Return the [x, y] coordinate for the center point of the cell that contains the specified text.  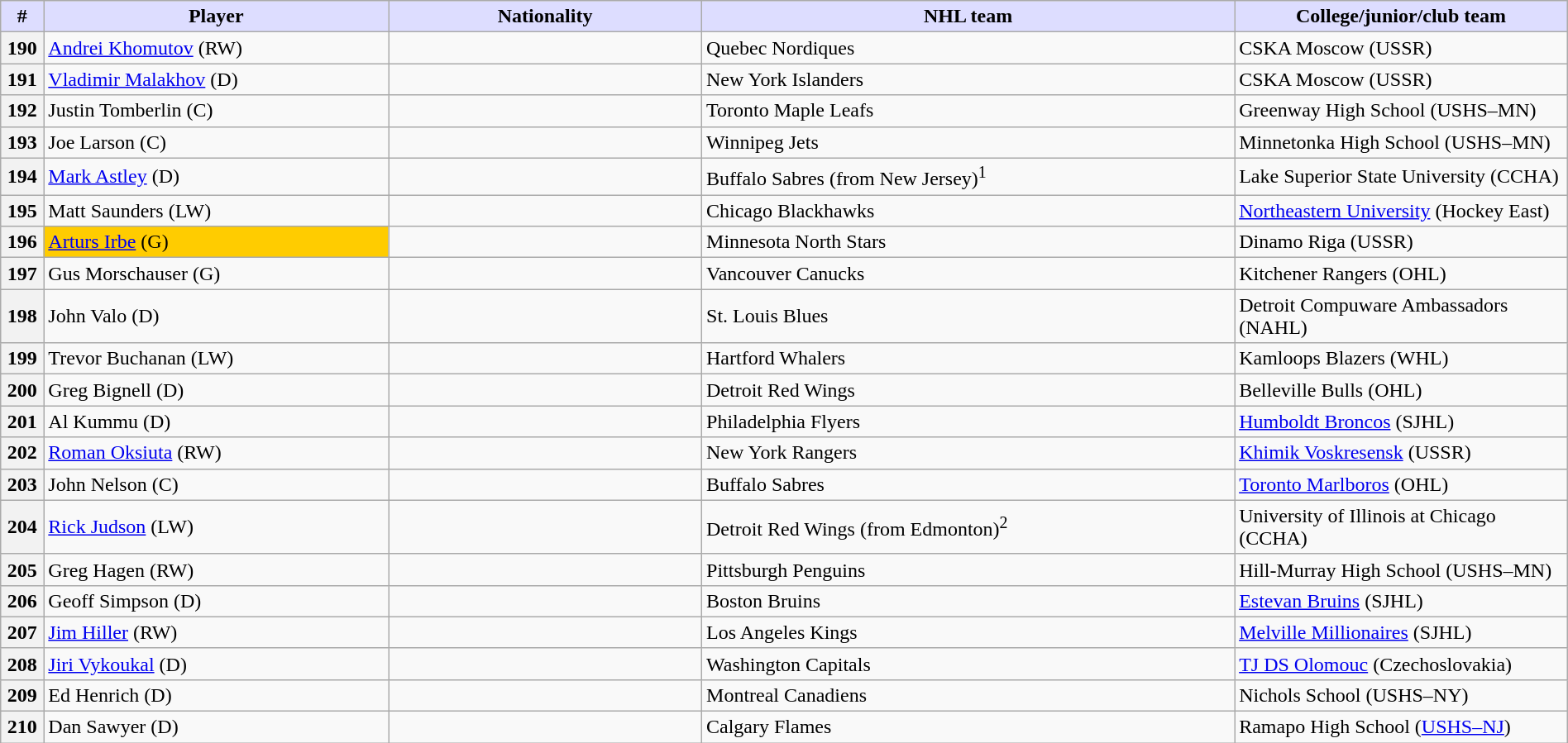
Buffalo Sabres (from New Jersey)1 [968, 177]
Washington Capitals [968, 664]
Minnetonka High School (USHS–MN) [1401, 142]
Kitchener Rangers (OHL) [1401, 274]
TJ DS Olomouc (Czechoslovakia) [1401, 664]
204 [22, 527]
Dan Sawyer (D) [217, 727]
John Nelson (C) [217, 484]
University of Illinois at Chicago (CCHA) [1401, 527]
190 [22, 48]
New York Islanders [968, 79]
Ed Henrich (D) [217, 695]
Nichols School (USHS–NY) [1401, 695]
Geoff Simpson (D) [217, 601]
Chicago Blackhawks [968, 211]
Kamloops Blazers (WHL) [1401, 359]
195 [22, 211]
Northeastern University (Hockey East) [1401, 211]
Calgary Flames [968, 727]
Hill-Murray High School (USHS–MN) [1401, 569]
206 [22, 601]
197 [22, 274]
Roman Oksiuta (RW) [217, 453]
Estevan Bruins (SJHL) [1401, 601]
Pittsburgh Penguins [968, 569]
College/junior/club team [1401, 17]
Greenway High School (USHS–MN) [1401, 111]
200 [22, 390]
198 [22, 316]
Detroit Compuware Ambassadors (NAHL) [1401, 316]
Minnesota North Stars [968, 242]
Buffalo Sabres [968, 484]
Khimik Voskresensk (USSR) [1401, 453]
Matt Saunders (LW) [217, 211]
Detroit Red Wings [968, 390]
Nationality [546, 17]
192 [22, 111]
Vladimir Malakhov (D) [217, 79]
Dinamo Riga (USSR) [1401, 242]
Quebec Nordiques [968, 48]
193 [22, 142]
209 [22, 695]
Jiri Vykoukal (D) [217, 664]
Lake Superior State University (CCHA) [1401, 177]
Melville Millionaires (SJHL) [1401, 632]
Andrei Khomutov (RW) [217, 48]
202 [22, 453]
New York Rangers [968, 453]
207 [22, 632]
Winnipeg Jets [968, 142]
NHL team [968, 17]
194 [22, 177]
199 [22, 359]
191 [22, 79]
Toronto Maple Leafs [968, 111]
Montreal Canadiens [968, 695]
Jim Hiller (RW) [217, 632]
Hartford Whalers [968, 359]
Belleville Bulls (OHL) [1401, 390]
Los Angeles Kings [968, 632]
210 [22, 727]
Al Kummu (D) [217, 422]
Philadelphia Flyers [968, 422]
Ramapo High School (USHS–NJ) [1401, 727]
Humboldt Broncos (SJHL) [1401, 422]
Greg Bignell (D) [217, 390]
Vancouver Canucks [968, 274]
Mark Astley (D) [217, 177]
205 [22, 569]
Gus Morschauser (G) [217, 274]
Rick Judson (LW) [217, 527]
208 [22, 664]
203 [22, 484]
196 [22, 242]
Trevor Buchanan (LW) [217, 359]
Toronto Marlboros (OHL) [1401, 484]
Greg Hagen (RW) [217, 569]
Joe Larson (C) [217, 142]
Boston Bruins [968, 601]
Arturs Irbe (G) [217, 242]
St. Louis Blues [968, 316]
Player [217, 17]
Justin Tomberlin (C) [217, 111]
201 [22, 422]
John Valo (D) [217, 316]
# [22, 17]
Detroit Red Wings (from Edmonton)2 [968, 527]
